Find where the given text appears and provide that cell's center as [x, y] coordinate. 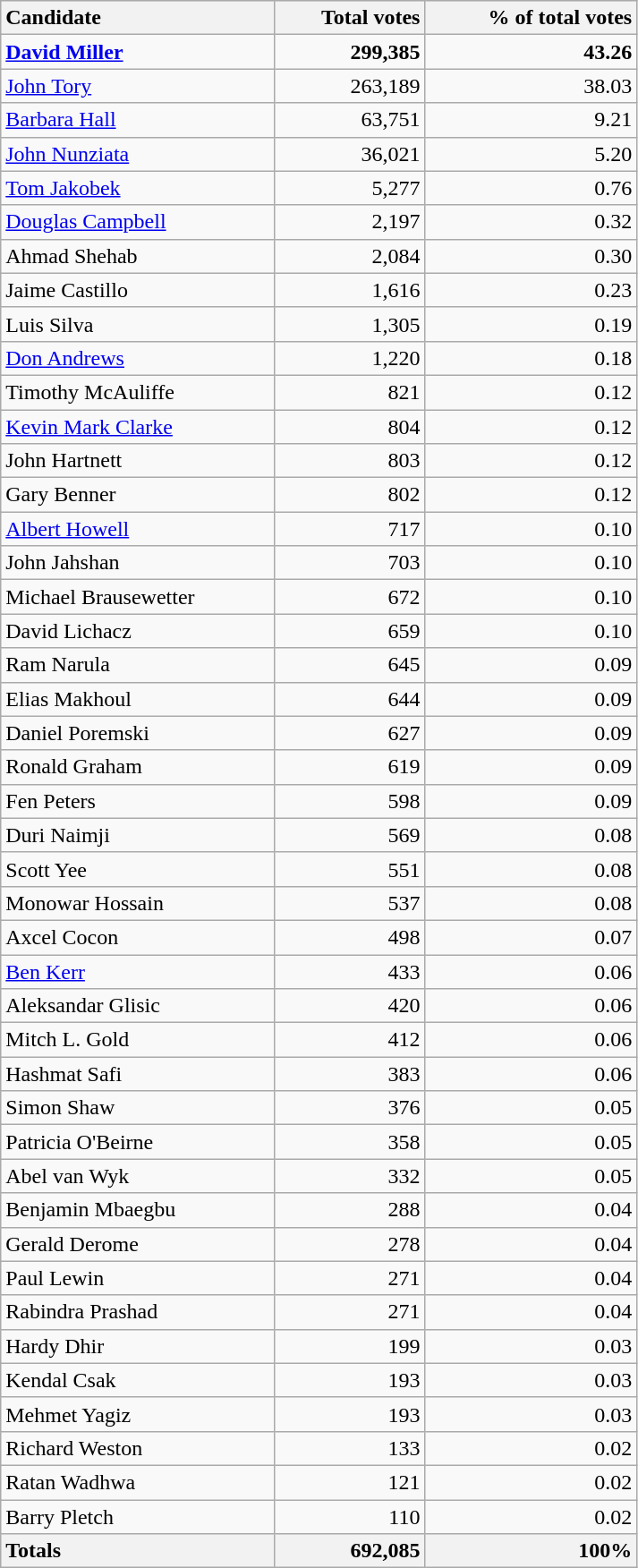
Rabindra Prashad [138, 1312]
1,616 [350, 290]
0.32 [532, 222]
John Jahshan [138, 563]
Albert Howell [138, 529]
Barry Pletch [138, 1517]
804 [350, 427]
% of total votes [532, 18]
802 [350, 495]
Jaime Castillo [138, 290]
659 [350, 631]
1,220 [350, 358]
0.19 [532, 324]
63,751 [350, 120]
803 [350, 461]
Ben Kerr [138, 971]
100% [532, 1551]
551 [350, 869]
619 [350, 767]
412 [350, 1040]
0.30 [532, 256]
0.07 [532, 937]
5,277 [350, 188]
598 [350, 801]
Totals [138, 1551]
Tom Jakobek [138, 188]
Fen Peters [138, 801]
0.23 [532, 290]
Kendal Csak [138, 1380]
Don Andrews [138, 358]
Richard Weston [138, 1448]
121 [350, 1482]
2,084 [350, 256]
433 [350, 971]
569 [350, 835]
Hashmat Safi [138, 1074]
644 [350, 699]
Ahmad Shehab [138, 256]
332 [350, 1176]
Paul Lewin [138, 1278]
288 [350, 1210]
Ratan Wadhwa [138, 1482]
383 [350, 1074]
Mehmet Yagiz [138, 1414]
Duri Naimji [138, 835]
537 [350, 903]
Monowar Hossain [138, 903]
Hardy Dhir [138, 1346]
627 [350, 733]
36,021 [350, 154]
Barbara Hall [138, 120]
Aleksandar Glisic [138, 1006]
2,197 [350, 222]
692,085 [350, 1551]
5.20 [532, 154]
263,189 [350, 86]
Simon Shaw [138, 1108]
John Nunziata [138, 154]
Ronald Graham [138, 767]
9.21 [532, 120]
1,305 [350, 324]
Luis Silva [138, 324]
703 [350, 563]
Abel van Wyk [138, 1176]
133 [350, 1448]
0.76 [532, 188]
Michael Brausewetter [138, 597]
David Miller [138, 52]
David Lichacz [138, 631]
498 [350, 937]
Candidate [138, 18]
0.18 [532, 358]
420 [350, 1006]
821 [350, 392]
Gary Benner [138, 495]
Patricia O'Beirne [138, 1142]
Douglas Campbell [138, 222]
Gerald Derome [138, 1244]
110 [350, 1517]
376 [350, 1108]
717 [350, 529]
38.03 [532, 86]
Axcel Cocon [138, 937]
Benjamin Mbaegbu [138, 1210]
358 [350, 1142]
199 [350, 1346]
299,385 [350, 52]
Scott Yee [138, 869]
John Tory [138, 86]
43.26 [532, 52]
278 [350, 1244]
Mitch L. Gold [138, 1040]
John Hartnett [138, 461]
Daniel Poremski [138, 733]
672 [350, 597]
Ram Narula [138, 665]
Kevin Mark Clarke [138, 427]
Total votes [350, 18]
645 [350, 665]
Timothy McAuliffe [138, 392]
Elias Makhoul [138, 699]
